Extract the [X, Y] coordinate from the center of the cell holding the provided text.  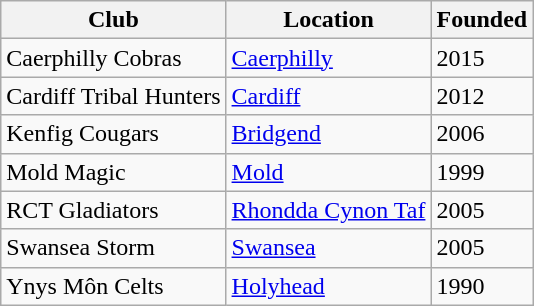
2006 [482, 134]
2015 [482, 58]
Location [328, 20]
Caerphilly Cobras [114, 58]
Rhondda Cynon Taf [328, 210]
Mold Magic [114, 172]
Bridgend [328, 134]
Club [114, 20]
Mold [328, 172]
RCT Gladiators [114, 210]
Holyhead [328, 286]
1999 [482, 172]
Cardiff [328, 96]
Cardiff Tribal Hunters [114, 96]
Swansea Storm [114, 248]
Founded [482, 20]
1990 [482, 286]
Ynys Môn Celts [114, 286]
Swansea [328, 248]
Kenfig Cougars [114, 134]
Caerphilly [328, 58]
2012 [482, 96]
